Return (x, y) of the center of cell containing provided text 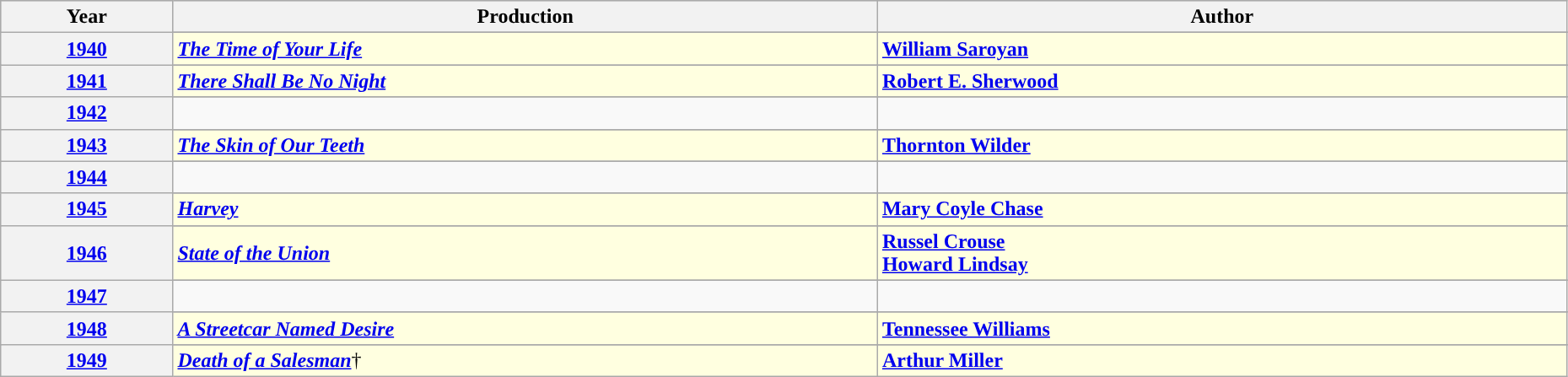
Death of a Salesman† (525, 360)
1940 (87, 49)
The Time of Your Life (525, 49)
A Streetcar Named Desire (525, 328)
Arthur Miller (1221, 360)
Production (525, 17)
Robert E. Sherwood (1221, 81)
1947 (87, 296)
William Saroyan (1221, 49)
1949 (87, 360)
1941 (87, 81)
Harvey (525, 209)
Thornton Wilder (1221, 145)
1942 (87, 113)
1943 (87, 145)
Author (1221, 17)
1948 (87, 328)
Tennessee Williams (1221, 328)
Russel Crouse Howard Lindsay (1221, 253)
There Shall Be No Night (525, 81)
State of the Union (525, 253)
The Skin of Our Teeth (525, 145)
1946 (87, 253)
Year (87, 17)
Mary Coyle Chase (1221, 209)
1944 (87, 177)
1945 (87, 209)
